Extract the [x, y] coordinate from the center of the cell holding the provided text.  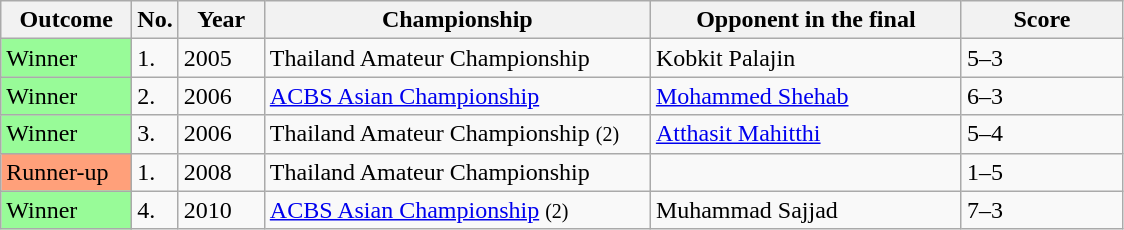
ACBS Asian Championship (2) [457, 210]
Championship [457, 20]
2. [155, 96]
3. [155, 134]
ACBS Asian Championship [457, 96]
No. [155, 20]
5–4 [1042, 134]
Runner-up [66, 172]
4. [155, 210]
Atthasit Mahitthi [806, 134]
Opponent in the final [806, 20]
6–3 [1042, 96]
2010 [221, 210]
5–3 [1042, 58]
2005 [221, 58]
Score [1042, 20]
Kobkit Palajin [806, 58]
Mohammed Shehab [806, 96]
Muhammad Sajjad [806, 210]
1–5 [1042, 172]
7–3 [1042, 210]
2008 [221, 172]
Year [221, 20]
Outcome [66, 20]
Thailand Amateur Championship (2) [457, 134]
